Determine the (x, y) coordinate at the center of the cell enclosing the given text.  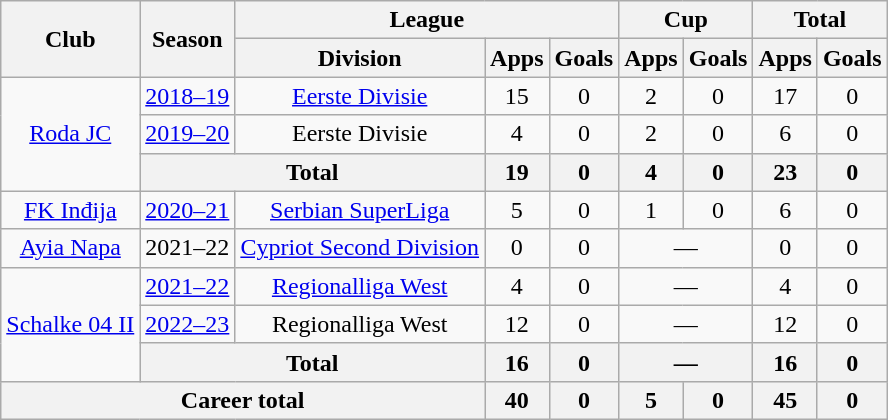
40 (517, 400)
23 (785, 172)
Ayia Napa (70, 248)
2018–19 (188, 96)
2020–21 (188, 210)
1 (651, 210)
2022–23 (188, 324)
2019–20 (188, 134)
FK Inđija (70, 210)
Career total (243, 400)
League (427, 20)
Cypriot Second Division (360, 248)
Club (70, 39)
45 (785, 400)
19 (517, 172)
Division (360, 58)
Schalke 04 II (70, 324)
17 (785, 96)
Serbian SuperLiga (360, 210)
15 (517, 96)
Roda JC (70, 134)
Season (188, 39)
Cup (686, 20)
